Find where the given text appears and provide that cell's center as [X, Y] coordinate. 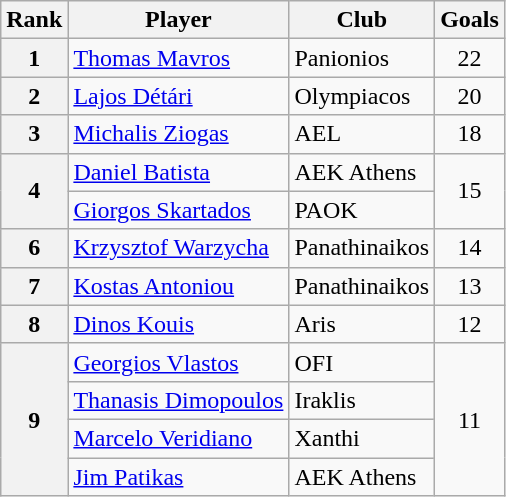
Rank [34, 20]
Georgios Vlastos [178, 362]
Marcelo Veridiano [178, 438]
Michalis Ziogas [178, 134]
20 [470, 96]
4 [34, 191]
Thanasis Dimopoulos [178, 400]
Kostas Antoniou [178, 286]
Jim Patikas [178, 477]
Dinos Kouis [178, 324]
7 [34, 286]
Panionios [362, 58]
Lajos Détári [178, 96]
Goals [470, 20]
14 [470, 248]
Xanthi [362, 438]
15 [470, 191]
Aris [362, 324]
Olympiacos [362, 96]
OFI [362, 362]
Player [178, 20]
Krzysztof Warzycha [178, 248]
22 [470, 58]
13 [470, 286]
8 [34, 324]
Giorgos Skartados [178, 210]
12 [470, 324]
18 [470, 134]
2 [34, 96]
Thomas Mavros [178, 58]
1 [34, 58]
6 [34, 248]
Club [362, 20]
Iraklis [362, 400]
9 [34, 419]
3 [34, 134]
AEL [362, 134]
PAOK [362, 210]
11 [470, 419]
Daniel Batista [178, 172]
